Return the (x, y) coordinate for the center point of the cell that contains the specified text.  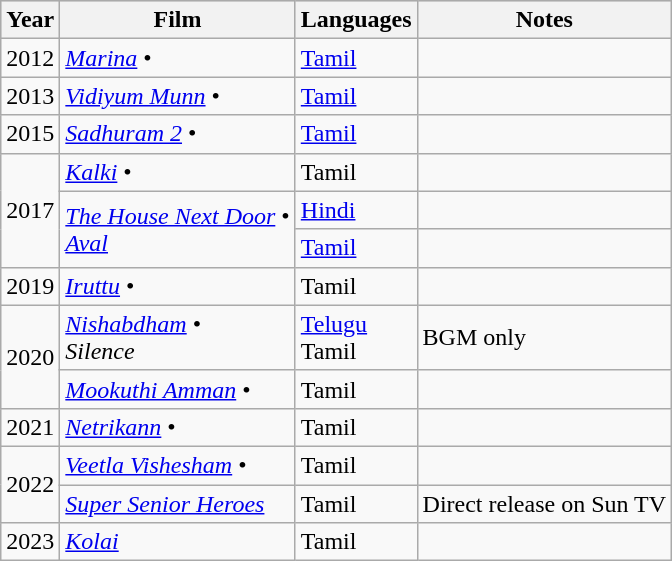
Languages (356, 20)
Super Senior Heroes (178, 503)
2015 (30, 134)
The House Next Door •Aval (178, 229)
Netrikann • (178, 427)
2017 (30, 210)
Hindi (356, 210)
Kalki • (178, 172)
Notes (544, 20)
2021 (30, 427)
2020 (30, 356)
Film (178, 20)
Kolai (178, 542)
Direct release on Sun TV (544, 503)
2022 (30, 484)
2023 (30, 542)
Marina • (178, 58)
TeluguTamil (356, 338)
Nishabdham •Silence (178, 338)
2012 (30, 58)
Iruttu • (178, 286)
Year (30, 20)
Veetla Vishesham • (178, 465)
BGM only (544, 338)
Sadhuram 2 • (178, 134)
2013 (30, 96)
2019 (30, 286)
Vidiyum Munn • (178, 96)
Mookuthi Amman • (178, 389)
